From the cell containing the given text, extract its center point as [X, Y] coordinate. 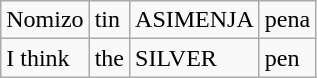
ASIMENJA [195, 20]
I think [45, 58]
pen [287, 58]
pena [287, 20]
Nomizo [45, 20]
SILVER [195, 58]
tin [109, 20]
the [109, 58]
